Detect which cell encompasses the target text, then output its [X, Y] center coordinate. 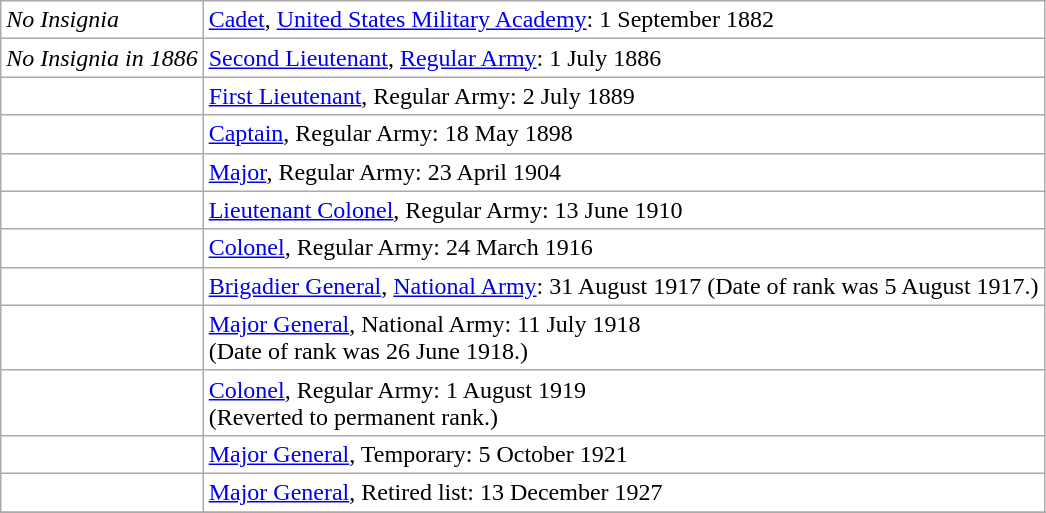
Major General, National Army: 11 July 1918(Date of rank was 26 June 1918.) [624, 338]
Major, Regular Army: 23 April 1904 [624, 172]
Major General, Temporary: 5 October 1921 [624, 454]
Cadet, United States Military Academy: 1 September 1882 [624, 20]
Major General, Retired list: 13 December 1927 [624, 492]
No Insignia [102, 20]
Brigadier General, National Army: 31 August 1917 (Date of rank was 5 August 1917.) [624, 286]
Colonel, Regular Army: 1 August 1919(Reverted to permanent rank.) [624, 402]
Lieutenant Colonel, Regular Army: 13 June 1910 [624, 210]
Captain, Regular Army: 18 May 1898 [624, 134]
No Insignia in 1886 [102, 58]
First Lieutenant, Regular Army: 2 July 1889 [624, 96]
Second Lieutenant, Regular Army: 1 July 1886 [624, 58]
Colonel, Regular Army: 24 March 1916 [624, 248]
